Extract the (X, Y) coordinate from the center of the cell holding the provided text.  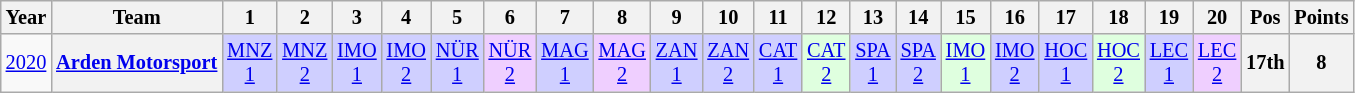
3 (356, 17)
9 (677, 17)
6 (510, 17)
Team (136, 17)
17 (1066, 17)
1 (250, 17)
14 (918, 17)
5 (458, 17)
NÜR1 (458, 63)
Pos (1265, 17)
ZAN2 (728, 63)
MAG2 (622, 63)
16 (1014, 17)
Year (26, 17)
13 (872, 17)
2020 (26, 63)
HOC2 (1118, 63)
19 (1169, 17)
10 (728, 17)
12 (826, 17)
7 (564, 17)
17th (1265, 63)
CAT1 (778, 63)
2 (304, 17)
CAT2 (826, 63)
LEC2 (1217, 63)
MNZ1 (250, 63)
SPA2 (918, 63)
4 (406, 17)
LEC1 (1169, 63)
11 (778, 17)
MAG1 (564, 63)
Arden Motorsport (136, 63)
15 (966, 17)
18 (1118, 17)
Points (1321, 17)
20 (1217, 17)
ZAN1 (677, 63)
SPA1 (872, 63)
MNZ2 (304, 63)
NÜR2 (510, 63)
HOC1 (1066, 63)
